Detect which cell encompasses the target text, then output its (X, Y) center coordinate. 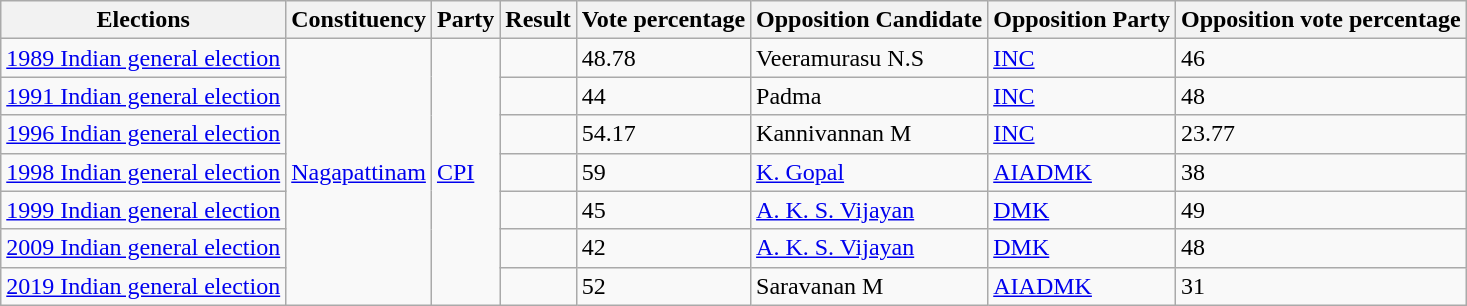
Padma (870, 96)
38 (1320, 172)
K. Gopal (870, 172)
1989 Indian general election (144, 58)
49 (1320, 210)
1999 Indian general election (144, 210)
Opposition vote percentage (1320, 20)
1998 Indian general election (144, 172)
31 (1320, 286)
Elections (144, 20)
42 (663, 248)
Vote percentage (663, 20)
Constituency (359, 20)
1996 Indian general election (144, 134)
1991 Indian general election (144, 96)
45 (663, 210)
44 (663, 96)
Nagapattinam (359, 172)
46 (1320, 58)
Opposition Party (1082, 20)
Party (465, 20)
23.77 (1320, 134)
Saravanan M (870, 286)
Result (538, 20)
52 (663, 286)
2009 Indian general election (144, 248)
59 (663, 172)
48.78 (663, 58)
2019 Indian general election (144, 286)
Kannivannan M (870, 134)
54.17 (663, 134)
Opposition Candidate (870, 20)
Veeramurasu N.S (870, 58)
CPI (465, 172)
